Capture the cell that displays the provided text and extract its [x, y] central coordinate. 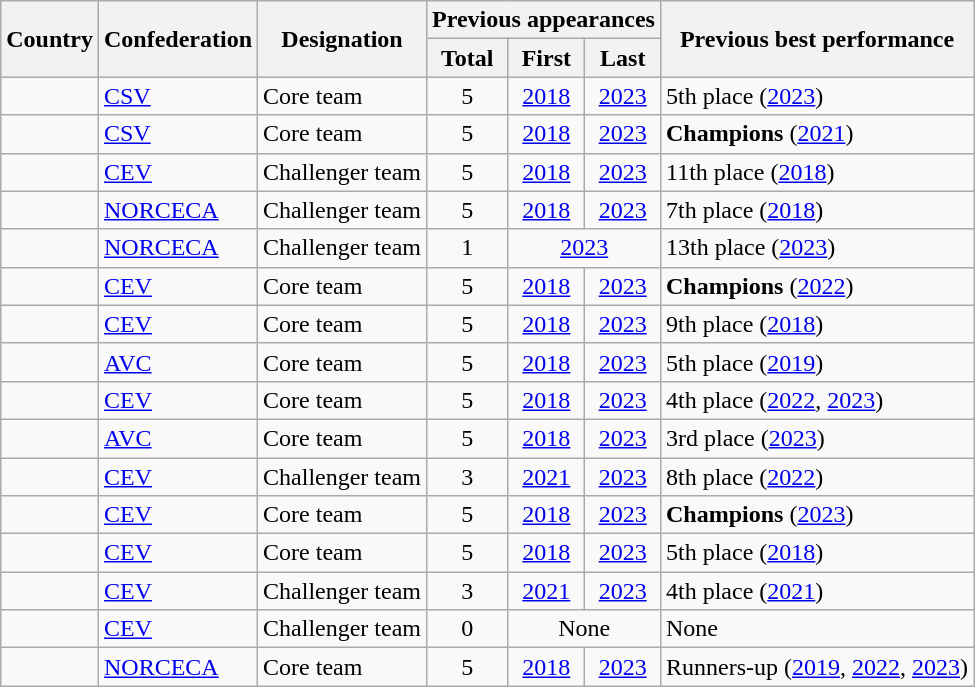
First [546, 58]
4th place (2021) [816, 591]
Champions (2021) [816, 134]
Total [468, 58]
5th place (2018) [816, 553]
Champions (2022) [816, 286]
Runners-up (2019, 2022, 2023) [816, 667]
Confederation [178, 39]
Country [50, 39]
Previous appearances [544, 20]
3rd place (2023) [816, 438]
1 [468, 248]
Champions (2023) [816, 515]
Designation [342, 39]
0 [468, 629]
4th place (2022, 2023) [816, 400]
Previous best performance [816, 39]
5th place (2023) [816, 96]
7th place (2018) [816, 210]
11th place (2018) [816, 172]
13th place (2023) [816, 248]
8th place (2022) [816, 477]
Last [623, 58]
9th place (2018) [816, 324]
5th place (2019) [816, 362]
